Determine the (X, Y) coordinate at the center of the cell enclosing the given text.  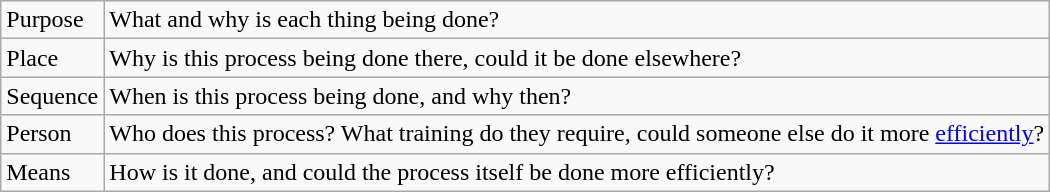
What and why is each thing being done? (577, 20)
Means (52, 172)
Person (52, 134)
Place (52, 58)
When is this process being done, and why then? (577, 96)
How is it done, and could the process itself be done more efficiently? (577, 172)
Sequence (52, 96)
Purpose (52, 20)
Why is this process being done there, could it be done elsewhere? (577, 58)
Who does this process? What training do they require, could someone else do it more efficiently? (577, 134)
